Output the (X, Y) coordinate of the center of the cell containing the given text.  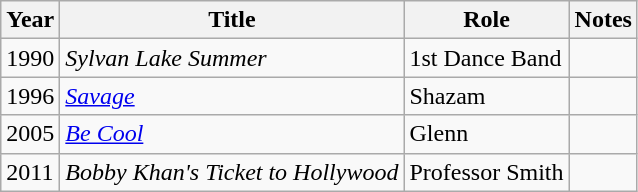
Role (486, 20)
2011 (30, 172)
Notes (603, 20)
Glenn (486, 134)
Bobby Khan's Ticket to Hollywood (232, 172)
Year (30, 20)
Sylvan Lake Summer (232, 58)
Savage (232, 96)
Title (232, 20)
1996 (30, 96)
Professor Smith (486, 172)
1st Dance Band (486, 58)
Be Cool (232, 134)
2005 (30, 134)
Shazam (486, 96)
1990 (30, 58)
